Provide the [X, Y] coordinate of the cell's center where the given text is located.  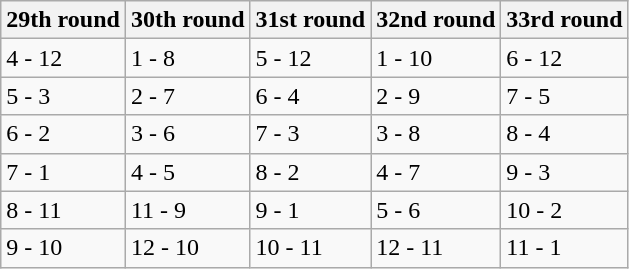
3 - 8 [436, 134]
1 - 10 [436, 58]
4 - 12 [64, 58]
10 - 11 [310, 248]
12 - 10 [188, 248]
11 - 1 [564, 248]
4 - 5 [188, 172]
33rd round [564, 20]
5 - 3 [64, 96]
6 - 4 [310, 96]
9 - 1 [310, 210]
4 - 7 [436, 172]
8 - 4 [564, 134]
31st round [310, 20]
8 - 11 [64, 210]
32nd round [436, 20]
1 - 8 [188, 58]
10 - 2 [564, 210]
7 - 1 [64, 172]
9 - 3 [564, 172]
7 - 3 [310, 134]
6 - 2 [64, 134]
2 - 9 [436, 96]
5 - 6 [436, 210]
2 - 7 [188, 96]
8 - 2 [310, 172]
5 - 12 [310, 58]
30th round [188, 20]
6 - 12 [564, 58]
7 - 5 [564, 96]
9 - 10 [64, 248]
29th round [64, 20]
12 - 11 [436, 248]
3 - 6 [188, 134]
11 - 9 [188, 210]
